Provide the (x, y) coordinate of the cell's center where the given text is located.  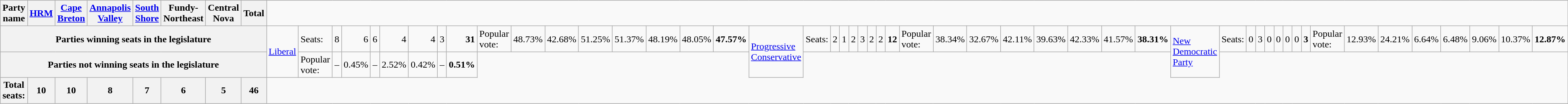
Liberal (282, 52)
41.57% (1118, 39)
Cape Breton (71, 13)
Total (254, 13)
42.68% (561, 39)
12.93% (1361, 39)
47.57% (731, 39)
2.52% (394, 65)
Annapolis Valley (110, 13)
0.45% (356, 65)
42.33% (1085, 39)
South Shore (147, 13)
1 (844, 39)
Parties winning seats in the legislature (133, 39)
0.51% (461, 65)
48.19% (663, 39)
24.21% (1395, 39)
39.63% (1051, 39)
5 (224, 90)
Progressive Conservative (776, 52)
38.34% (950, 39)
48.73% (528, 39)
51.37% (629, 39)
Party name (14, 13)
32.67% (984, 39)
12.87% (1550, 39)
HRM (41, 13)
38.31% (1153, 39)
7 (147, 90)
6.48% (1455, 39)
Parties not winning seats in the legislature (133, 65)
Total seats: (14, 90)
31 (461, 39)
48.05% (697, 39)
Fundy-Northeast (183, 13)
New Democratic Party (1195, 52)
10.37% (1515, 39)
6.64% (1426, 39)
0.42% (423, 65)
46 (254, 90)
51.25% (595, 39)
9.06% (1484, 39)
Central Nova (224, 13)
12 (892, 39)
42.11% (1017, 39)
